Return (x, y) of the center of cell containing provided text 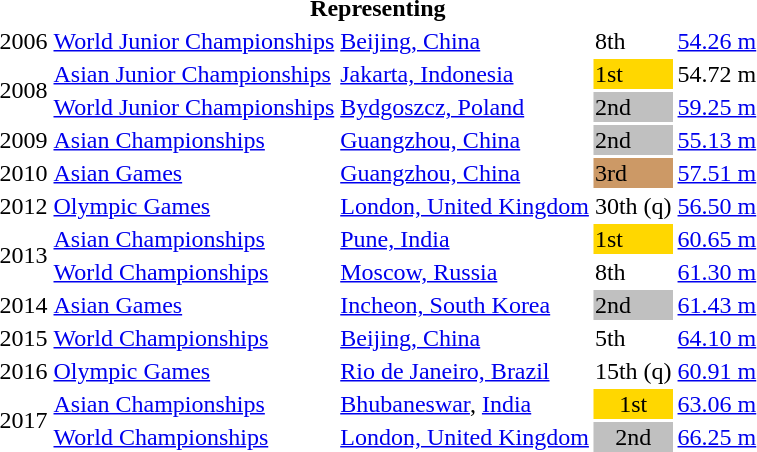
5th (633, 338)
Asian Junior Championships (194, 74)
30th (q) (633, 206)
Jakarta, Indonesia (465, 74)
Pune, India (465, 239)
15th (q) (633, 371)
Bhubaneswar, India (465, 404)
Bydgoszcz, Poland (465, 107)
3rd (633, 173)
Incheon, South Korea (465, 305)
Rio de Janeiro, Brazil (465, 371)
Moscow, Russia (465, 272)
